Locate the cell with the specified text and output its (X, Y) center coordinate. 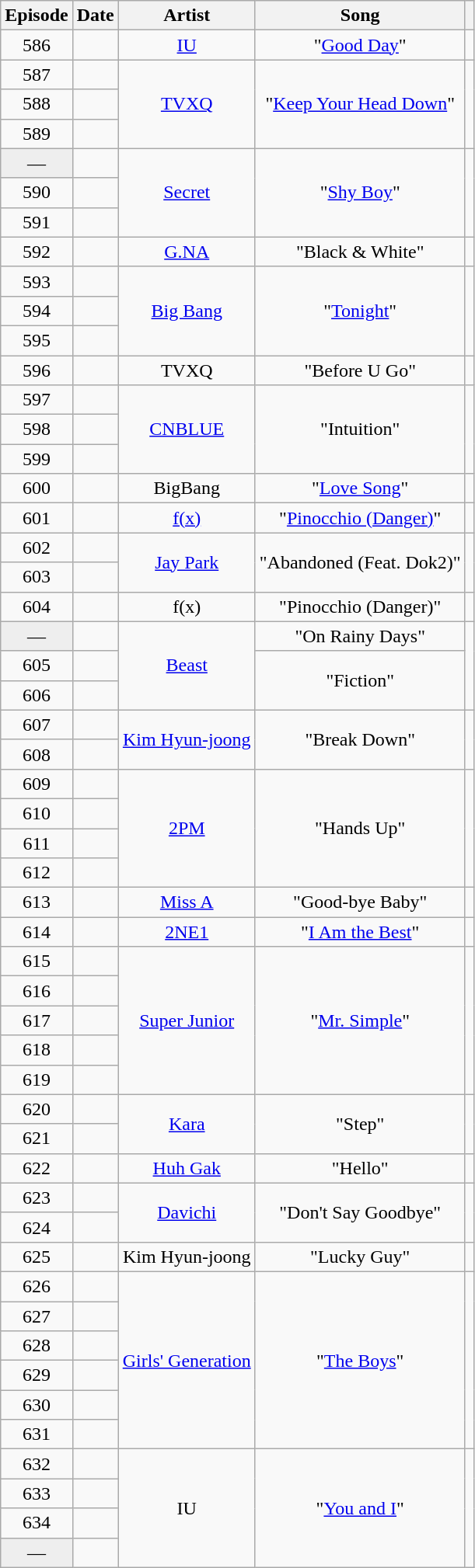
"Lucky Guy" (360, 1257)
600 (37, 488)
"Shy Boy" (360, 193)
612 (37, 873)
Davichi (187, 1212)
595 (37, 340)
"Intuition" (360, 429)
625 (37, 1257)
"The Boys" (360, 1360)
Huh Gak (187, 1168)
Miss A (187, 902)
593 (37, 281)
597 (37, 400)
607 (37, 725)
618 (37, 1050)
632 (37, 1464)
626 (37, 1286)
Date (95, 16)
623 (37, 1198)
615 (37, 961)
630 (37, 1405)
627 (37, 1316)
"Mr. Simple" (360, 1020)
621 (37, 1139)
599 (37, 459)
617 (37, 1020)
"I Am the Best" (360, 932)
BigBang (187, 488)
608 (37, 754)
"Tonight" (360, 311)
614 (37, 932)
Artist (187, 16)
"Abandoned (Feat. Dok2)" (360, 562)
634 (37, 1523)
587 (37, 75)
"Hello" (360, 1168)
589 (37, 134)
594 (37, 311)
605 (37, 666)
604 (37, 607)
"Break Down" (360, 739)
586 (37, 45)
Episode (37, 16)
596 (37, 370)
601 (37, 518)
"Good Day" (360, 45)
592 (37, 252)
Beast (187, 666)
Big Bang (187, 311)
Girls' Generation (187, 1360)
622 (37, 1168)
2PM (187, 828)
588 (37, 104)
602 (37, 548)
"Black & White" (360, 252)
"Love Song" (360, 488)
609 (37, 784)
"Keep Your Head Down" (360, 104)
613 (37, 902)
2NE1 (187, 932)
619 (37, 1080)
Kara (187, 1124)
611 (37, 843)
633 (37, 1493)
"Don't Say Goodbye" (360, 1212)
606 (37, 695)
"Good-bye Baby" (360, 902)
"Step" (360, 1124)
"Fiction" (360, 680)
631 (37, 1434)
603 (37, 577)
624 (37, 1227)
628 (37, 1346)
Super Junior (187, 1020)
"Before U Go" (360, 370)
"Hands Up" (360, 828)
629 (37, 1375)
616 (37, 991)
Secret (187, 193)
G.NA (187, 252)
Song (360, 16)
598 (37, 429)
Jay Park (187, 562)
"You and I" (360, 1508)
610 (37, 813)
591 (37, 222)
CNBLUE (187, 429)
"On Rainy Days" (360, 636)
590 (37, 193)
620 (37, 1109)
